Find where the given text appears and provide that cell's center as (X, Y) coordinate. 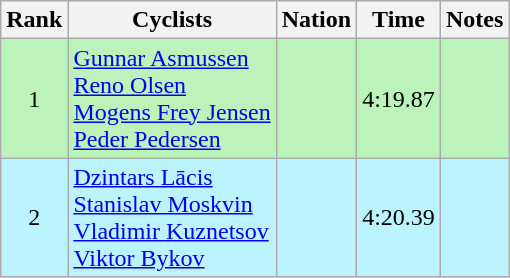
4:20.39 (399, 218)
Time (399, 20)
1 (34, 98)
4:19.87 (399, 98)
Notes (474, 20)
Dzintars LācisStanislav MoskvinVladimir KuznetsovViktor Bykov (172, 218)
2 (34, 218)
Gunnar AsmussenReno OlsenMogens Frey JensenPeder Pedersen (172, 98)
Cyclists (172, 20)
Rank (34, 20)
Nation (316, 20)
